Search for the cell housing the specified text and yield its (X, Y) center coordinate. 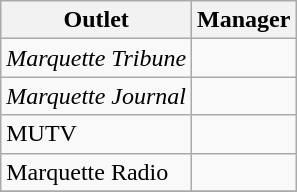
Manager (244, 20)
Marquette Tribune (96, 58)
Marquette Radio (96, 172)
Outlet (96, 20)
MUTV (96, 134)
Marquette Journal (96, 96)
